Output the (x, y) coordinate of the center of the cell containing the given text.  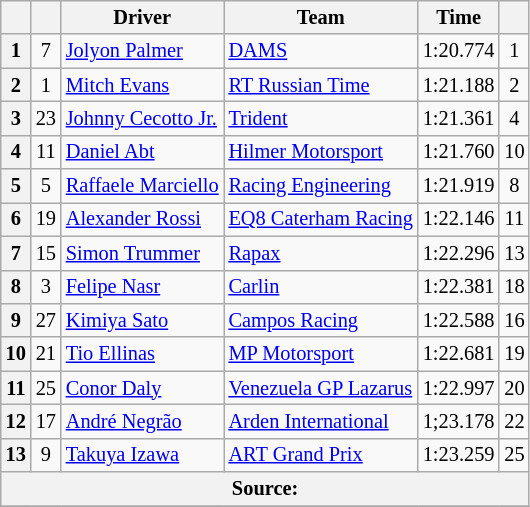
Jolyon Palmer (142, 51)
15 (46, 253)
21 (46, 354)
Team (321, 17)
1:23.259 (459, 455)
1:21.919 (459, 186)
Hilmer Motorsport (321, 152)
Source: (266, 489)
RT Russian Time (321, 85)
Racing Engineering (321, 186)
Driver (142, 17)
Arden International (321, 421)
1;23.178 (459, 421)
12 (16, 421)
Campos Racing (321, 320)
Trident (321, 118)
27 (46, 320)
André Negrão (142, 421)
1:20.774 (459, 51)
Johnny Cecotto Jr. (142, 118)
23 (46, 118)
ART Grand Prix (321, 455)
Kimiya Sato (142, 320)
22 (514, 421)
Takuya Izawa (142, 455)
18 (514, 287)
1:22.381 (459, 287)
1:21.188 (459, 85)
Felipe Nasr (142, 287)
1:22.997 (459, 388)
Mitch Evans (142, 85)
1:21.760 (459, 152)
1:21.361 (459, 118)
6 (16, 219)
1:22.588 (459, 320)
Tio Ellinas (142, 354)
1:22.681 (459, 354)
Rapax (321, 253)
Conor Daly (142, 388)
Simon Trummer (142, 253)
Alexander Rossi (142, 219)
Time (459, 17)
DAMS (321, 51)
1:22.146 (459, 219)
Raffaele Marciello (142, 186)
MP Motorsport (321, 354)
Carlin (321, 287)
20 (514, 388)
Venezuela GP Lazarus (321, 388)
Daniel Abt (142, 152)
EQ8 Caterham Racing (321, 219)
1:22.296 (459, 253)
16 (514, 320)
17 (46, 421)
